Locate the cell with the specified text and output its [X, Y] center coordinate. 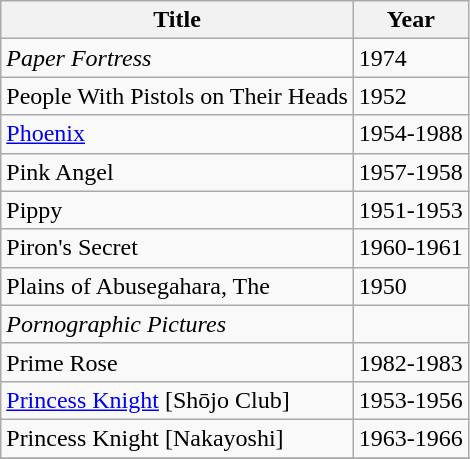
1957-1958 [410, 172]
Phoenix [178, 134]
1952 [410, 96]
1953-1956 [410, 400]
Princess Knight [Nakayoshi] [178, 438]
1950 [410, 286]
Princess Knight [Shōjo Club] [178, 400]
1982-1983 [410, 362]
1963-1966 [410, 438]
Pippy [178, 210]
Year [410, 20]
Pink Angel [178, 172]
1960-1961 [410, 248]
Piron's Secret [178, 248]
People With Pistols on Their Heads [178, 96]
Pornographic Pictures [178, 324]
1974 [410, 58]
Plains of Abusegahara, The [178, 286]
1951-1953 [410, 210]
Title [178, 20]
1954-1988 [410, 134]
Prime Rose [178, 362]
Paper Fortress [178, 58]
